Determine the (x, y) coordinate at the center of the cell enclosing the given text.  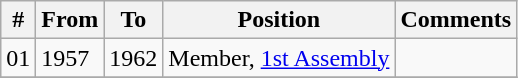
# (18, 20)
01 (18, 58)
From (70, 20)
To (134, 20)
1962 (134, 58)
1957 (70, 58)
Comments (456, 20)
Position (279, 20)
Member, 1st Assembly (279, 58)
